Detect which cell encompasses the target text, then output its [X, Y] center coordinate. 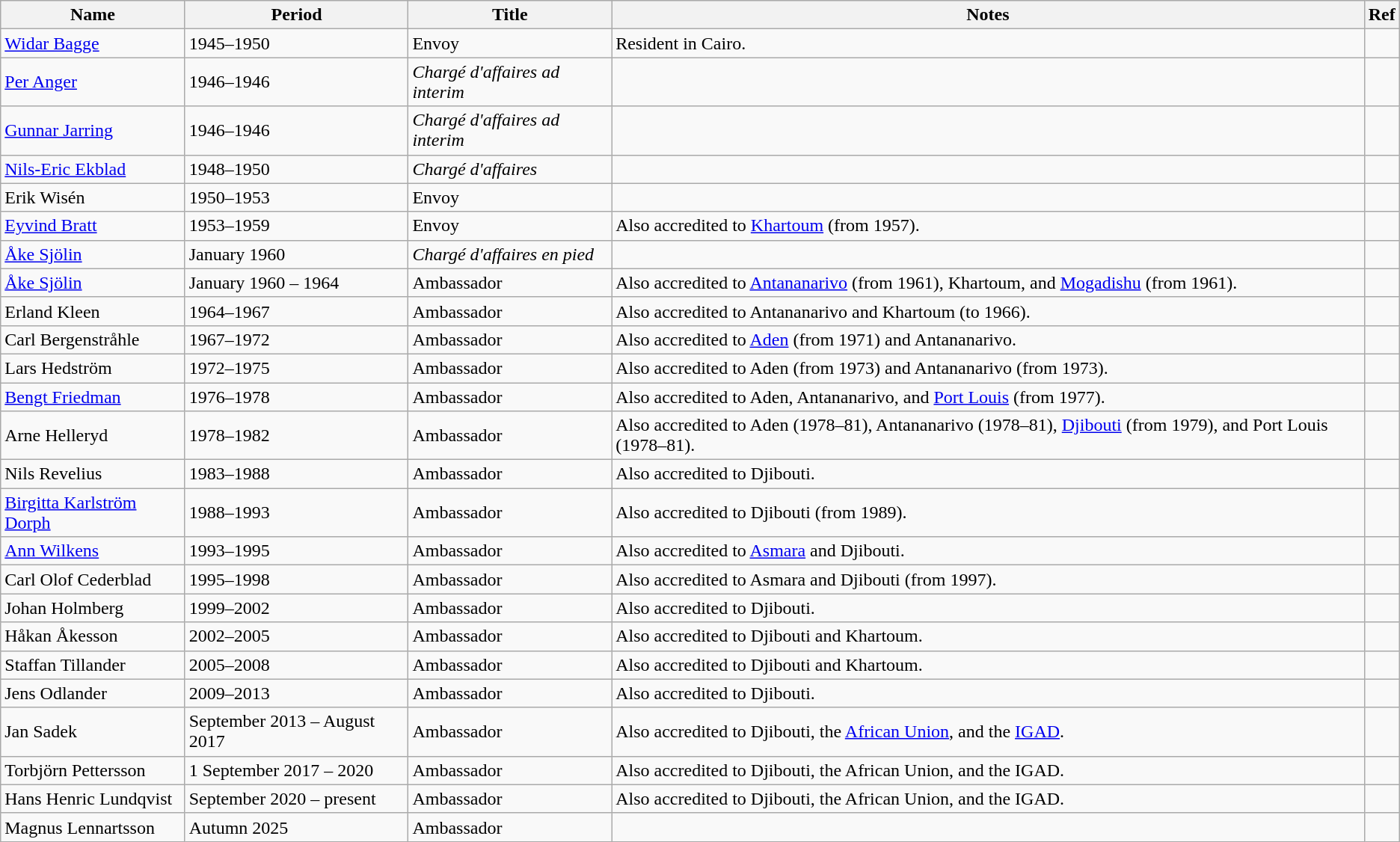
Ann Wilkens [93, 551]
Nils-Eric Ekblad [93, 169]
Also accredited to Antananarivo and Khartoum (to 1966). [988, 311]
2009–2013 [296, 693]
Resident in Cairo. [988, 43]
1 September 2017 – 2020 [296, 770]
Jan Sadek [93, 731]
Eyvind Bratt [93, 226]
January 1960 – 1964 [296, 283]
Birgitta Karlström Dorph [93, 513]
1948–1950 [296, 169]
Bengt Friedman [93, 397]
Also accredited to Aden (from 1973) and Antananarivo (from 1973). [988, 368]
Erik Wisén [93, 197]
Chargé d'affaires en pied [510, 254]
Gunnar Jarring [93, 130]
Hans Henric Lundqvist [93, 799]
Jens Odlander [93, 693]
1945–1950 [296, 43]
1995–1998 [296, 580]
1950–1953 [296, 197]
Nils Revelius [93, 474]
Lars Hedström [93, 368]
2005–2008 [296, 665]
Per Anger [93, 82]
Arne Helleryd [93, 435]
1983–1988 [296, 474]
1972–1975 [296, 368]
Torbjörn Pettersson [93, 770]
Johan Holmberg [93, 608]
Ref [1382, 15]
Also accredited to Aden (1978–81), Antananarivo (1978–81), Djibouti (from 1979), and Port Louis (1978–81). [988, 435]
Also accredited to Khartoum (from 1957). [988, 226]
January 1960 [296, 254]
Chargé d'affaires [510, 169]
Also accredited to Asmara and Djibouti. [988, 551]
September 2020 – present [296, 799]
1978–1982 [296, 435]
Carl Olof Cederblad [93, 580]
1999–2002 [296, 608]
1988–1993 [296, 513]
2002–2005 [296, 636]
1993–1995 [296, 551]
Title [510, 15]
1976–1978 [296, 397]
Magnus Lennartsson [93, 827]
Name [93, 15]
Also accredited to Aden (from 1971) and Antananarivo. [988, 339]
Widar Bagge [93, 43]
1953–1959 [296, 226]
Notes [988, 15]
September 2013 – August 2017 [296, 731]
Erland Kleen [93, 311]
Period [296, 15]
Also accredited to Aden, Antananarivo, and Port Louis (from 1977). [988, 397]
Also accredited to Antananarivo (from 1961), Khartoum, and Mogadishu (from 1961). [988, 283]
Autumn 2025 [296, 827]
Also accredited to Djibouti (from 1989). [988, 513]
1964–1967 [296, 311]
Carl Bergenstråhle [93, 339]
1967–1972 [296, 339]
Håkan Åkesson [93, 636]
Also accredited to Asmara and Djibouti (from 1997). [988, 580]
Staffan Tillander [93, 665]
